Pinpoint the cell where the given text exists, returning its (X, Y) midpoint coordinate. 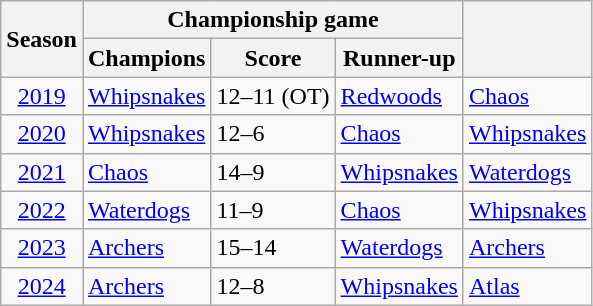
11–9 (273, 210)
2024 (42, 286)
2023 (42, 248)
14–9 (273, 172)
Champions (146, 58)
12–8 (273, 286)
2022 (42, 210)
2020 (42, 134)
Score (273, 58)
Atlas (527, 286)
12–6 (273, 134)
Championship game (272, 20)
2021 (42, 172)
15–14 (273, 248)
Runner-up (399, 58)
Season (42, 39)
12–11 (OT) (273, 96)
2019 (42, 96)
Redwoods (399, 96)
